Return (X, Y) of the center of cell containing provided text 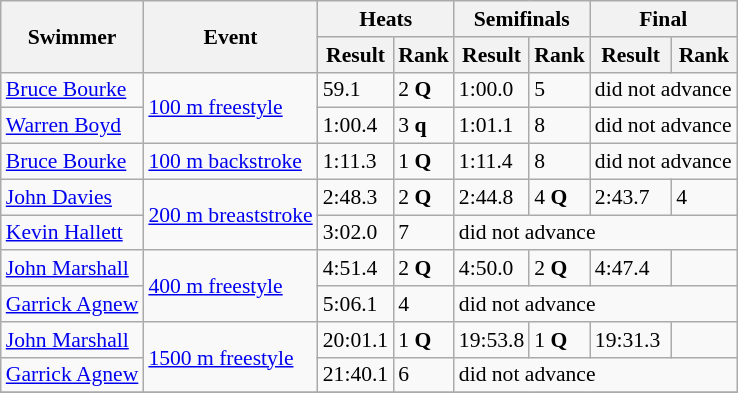
Kevin Hallett (72, 233)
6 (424, 375)
1:11.3 (356, 162)
5:06.1 (356, 304)
2:43.7 (630, 197)
19:31.3 (630, 340)
2:44.8 (492, 197)
3:02.0 (356, 233)
Swimmer (72, 36)
Event (230, 36)
1:11.4 (492, 162)
100 m backstroke (230, 162)
John Davies (72, 197)
59.1 (356, 90)
4:47.4 (630, 269)
Semifinals (522, 19)
3 q (424, 126)
100 m freestyle (230, 108)
4:51.4 (356, 269)
Warren Boyd (72, 126)
4:50.0 (492, 269)
19:53.8 (492, 340)
1:01.1 (492, 126)
200 m breaststroke (230, 214)
1:00.4 (356, 126)
4 Q (560, 197)
400 m freestyle (230, 286)
Heats (386, 19)
2:48.3 (356, 197)
Final (664, 19)
7 (424, 233)
21:40.1 (356, 375)
5 (560, 90)
1500 m freestyle (230, 358)
20:01.1 (356, 340)
1:00.0 (492, 90)
